Locate the cell with the specified text and output its (X, Y) center coordinate. 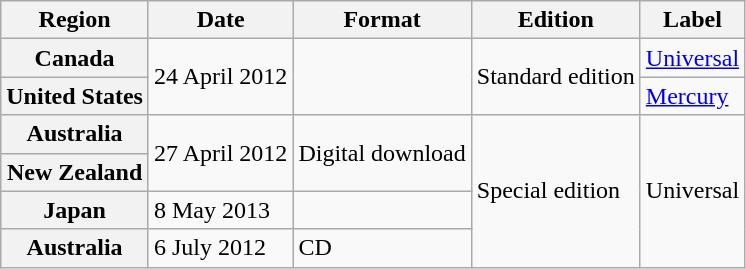
Canada (75, 58)
27 April 2012 (220, 153)
24 April 2012 (220, 77)
Format (382, 20)
6 July 2012 (220, 248)
Standard edition (556, 77)
Mercury (692, 96)
Edition (556, 20)
Label (692, 20)
United States (75, 96)
Digital download (382, 153)
Special edition (556, 191)
Japan (75, 210)
8 May 2013 (220, 210)
Region (75, 20)
Date (220, 20)
New Zealand (75, 172)
CD (382, 248)
